Scan for the cell matching the given text and deliver its [x, y] coordinate at center. 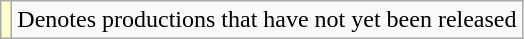
Denotes productions that have not yet been released [267, 20]
